Return the (x, y) coordinate for the center point of the cell that contains the specified text.  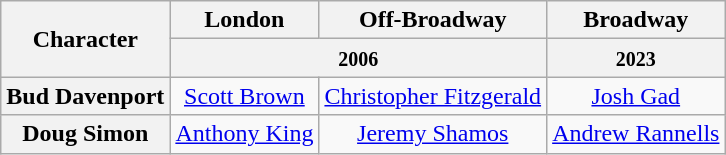
Scott Brown (244, 96)
Josh Gad (636, 96)
London (244, 20)
Off-Broadway (433, 20)
Broadway (636, 20)
Christopher Fitzgerald (433, 96)
2023 (636, 58)
Jeremy Shamos (433, 134)
Bud Davenport (86, 96)
Character (86, 39)
Andrew Rannells (636, 134)
Anthony King (244, 134)
Doug Simon (86, 134)
2006 (358, 58)
